Search for the cell housing the specified text and yield its (X, Y) center coordinate. 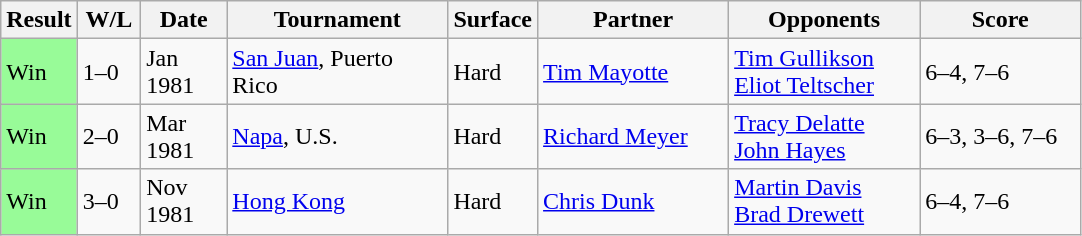
Richard Meyer (634, 136)
W/L (109, 20)
Mar 1981 (184, 136)
Score (1000, 20)
Date (184, 20)
Tracy Delatte John Hayes (824, 136)
Tournament (338, 20)
Martin Davis Brad Drewett (824, 202)
Tim Mayotte (634, 72)
Chris Dunk (634, 202)
Opponents (824, 20)
6–3, 3–6, 7–6 (1000, 136)
Surface (493, 20)
Nov 1981 (184, 202)
Napa, U.S. (338, 136)
Hong Kong (338, 202)
3–0 (109, 202)
Partner (634, 20)
1–0 (109, 72)
Tim Gullikson Eliot Teltscher (824, 72)
San Juan, Puerto Rico (338, 72)
Jan 1981 (184, 72)
2–0 (109, 136)
Result (39, 20)
